Identify which cell holds the provided text, then report its [x, y] central coordinate. 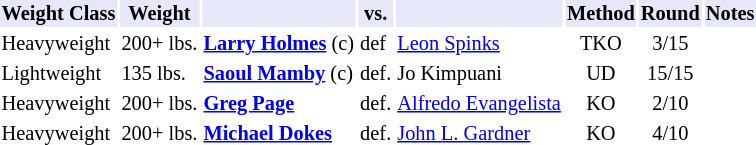
def [376, 44]
Round [670, 14]
Leon Spinks [480, 44]
15/15 [670, 74]
3/15 [670, 44]
Lightweight [58, 74]
KO [600, 104]
Notes [730, 14]
2/10 [670, 104]
Method [600, 14]
Saoul Mamby (c) [279, 74]
Larry Holmes (c) [279, 44]
Weight Class [58, 14]
TKO [600, 44]
vs. [376, 14]
135 lbs. [160, 74]
Weight [160, 14]
Jo Kimpuani [480, 74]
UD [600, 74]
Greg Page [279, 104]
Alfredo Evangelista [480, 104]
